Return [x, y] of the center of cell containing provided text 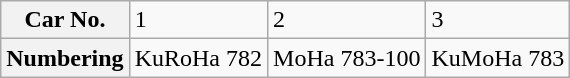
2 [347, 20]
3 [498, 20]
1 [198, 20]
MoHa 783-100 [347, 58]
Car No. [65, 20]
Numbering [65, 58]
KuMoHa 783 [498, 58]
KuRoHa 782 [198, 58]
